Output the [X, Y] coordinate of the center of the cell containing the given text.  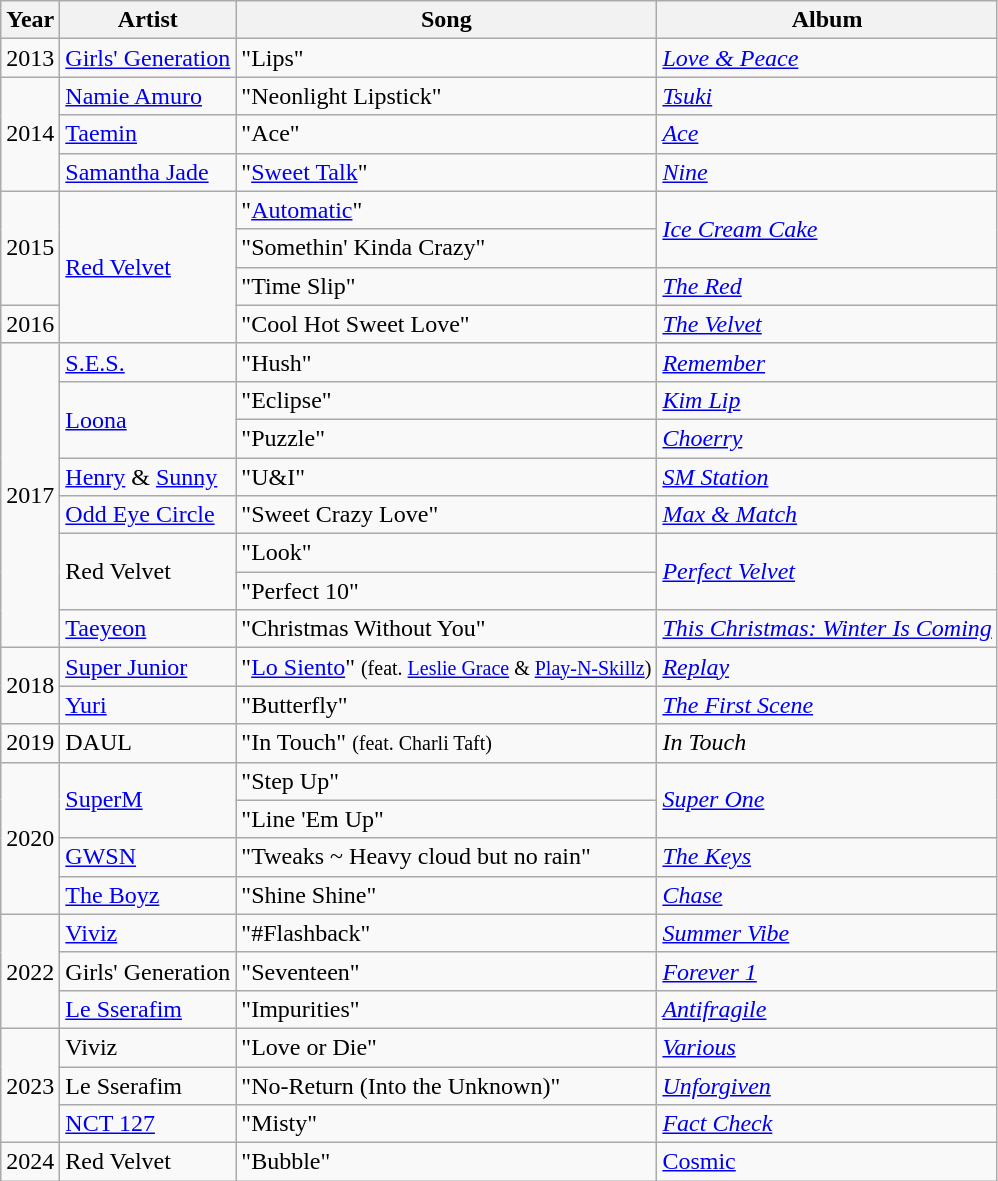
Ice Cream Cake [827, 229]
NCT 127 [148, 1124]
Taemin [148, 134]
Perfect Velvet [827, 572]
"Automatic" [446, 210]
"#Flashback" [446, 933]
Yuri [148, 705]
"Line 'Em Up" [446, 819]
The First Scene [827, 705]
Album [827, 20]
"Somethin' Kinda Crazy" [446, 248]
"Misty" [446, 1124]
Max & Match [827, 515]
"Eclipse" [446, 400]
2013 [30, 58]
Namie Amuro [148, 96]
2022 [30, 971]
"Perfect 10" [446, 591]
"Lo Siento" (feat. Leslie Grace & Play-N-Skillz) [446, 667]
In Touch [827, 743]
"Tweaks ~ Heavy cloud but no rain" [446, 857]
"Puzzle" [446, 438]
"No-Return (Into the Unknown)" [446, 1085]
"Love or Die" [446, 1047]
"Cool Hot Sweet Love" [446, 324]
The Boyz [148, 895]
GWSN [148, 857]
2020 [30, 838]
Taeyeon [148, 629]
DAUL [148, 743]
Replay [827, 667]
Super One [827, 800]
S.E.S. [148, 362]
Ace [827, 134]
This Christmas: Winter Is Coming [827, 629]
"Butterfly" [446, 705]
Kim Lip [827, 400]
Choerry [827, 438]
Remember [827, 362]
"Lips" [446, 58]
Samantha Jade [148, 172]
Artist [148, 20]
The Velvet [827, 324]
"Bubble" [446, 1162]
2014 [30, 134]
Tsuki [827, 96]
"Impurities" [446, 1009]
"In Touch" (feat. Charli Taft) [446, 743]
"Step Up" [446, 781]
SuperM [148, 800]
"Seventeen" [446, 971]
"Christmas Without You" [446, 629]
Fact Check [827, 1124]
Loona [148, 419]
"U&I" [446, 477]
"Sweet Talk" [446, 172]
Summer Vibe [827, 933]
Unforgiven [827, 1085]
Various [827, 1047]
The Keys [827, 857]
Song [446, 20]
"Sweet Crazy Love" [446, 515]
2023 [30, 1085]
"Ace" [446, 134]
2019 [30, 743]
The Red [827, 286]
Love & Peace [827, 58]
"Hush" [446, 362]
Chase [827, 895]
Year [30, 20]
2017 [30, 495]
"Time Slip" [446, 286]
SM Station [827, 477]
2015 [30, 248]
Nine [827, 172]
2016 [30, 324]
Odd Eye Circle [148, 515]
"Look" [446, 553]
Forever 1 [827, 971]
2018 [30, 686]
"Shine Shine" [446, 895]
Super Junior [148, 667]
Cosmic [827, 1162]
Henry & Sunny [148, 477]
"Neonlight Lipstick" [446, 96]
Antifragile [827, 1009]
2024 [30, 1162]
